Search for the cell housing the specified text and yield its [x, y] center coordinate. 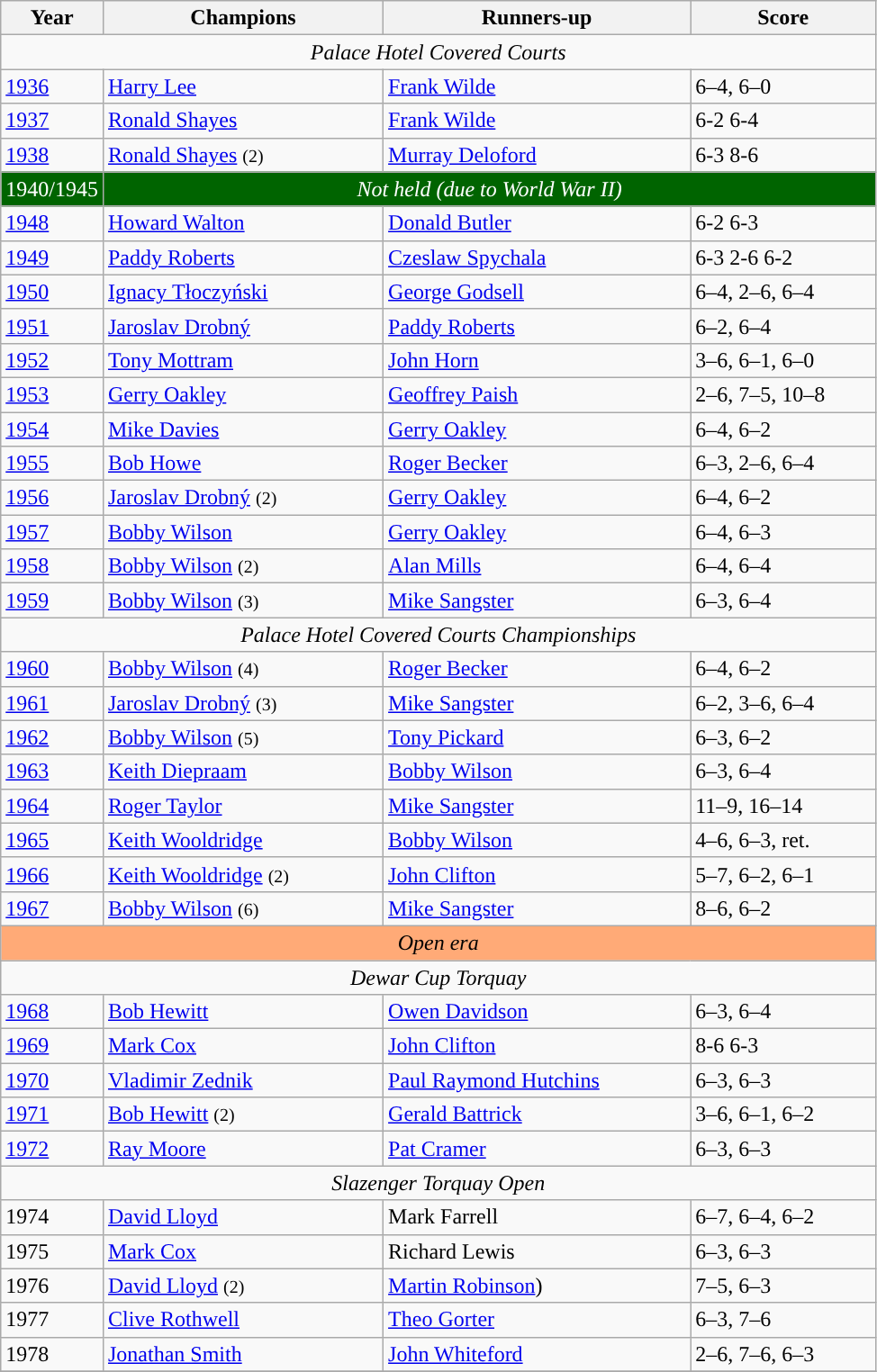
Paul Raymond Hutchins [537, 1080]
1958 [52, 566]
1978 [52, 1354]
Keith Wooldridge [243, 840]
Tony Mottram [243, 360]
6–3, 7–6 [783, 1320]
George Godsell [537, 292]
Pat Cramer [537, 1149]
1962 [52, 737]
1948 [52, 223]
Keith Diepraam [243, 772]
6–3, 6–2 [783, 737]
Slazenger Torquay Open [438, 1183]
David Lloyd [243, 1217]
1966 [52, 874]
Bobby Wilson (5) [243, 737]
1949 [52, 257]
Clive Rothwell [243, 1320]
Palace Hotel Covered Courts Championships [438, 635]
Ignacy Tłoczyński [243, 292]
Mike Davies [243, 429]
Jonathan Smith [243, 1354]
Murray Deloford [537, 155]
1956 [52, 498]
8–6, 6–2 [783, 908]
1965 [52, 840]
1955 [52, 464]
Vladimir Zednik [243, 1080]
1936 [52, 86]
Ronald Shayes (2) [243, 155]
6–4, 6–4 [783, 566]
Theo Gorter [537, 1320]
1977 [52, 1320]
5–7, 6–2, 6–1 [783, 874]
6-2 6-4 [783, 121]
1963 [52, 772]
Palace Hotel Covered Courts [438, 52]
1953 [52, 394]
Bob Hewitt (2) [243, 1115]
3–6, 6–1, 6–2 [783, 1115]
8-6 6-3 [783, 1046]
6–7, 6–4, 6–2 [783, 1217]
1964 [52, 806]
6–2, 6–4 [783, 326]
1938 [52, 155]
Harry Lee [243, 86]
1940/1945 [52, 189]
1951 [52, 326]
Richard Lewis [537, 1251]
Alan Mills [537, 566]
1970 [52, 1080]
Donald Butler [537, 223]
1954 [52, 429]
6–4, 6–3 [783, 532]
Jaroslav Drobný (2) [243, 498]
Bobby Wilson (3) [243, 600]
1959 [52, 600]
6–2, 3–6, 6–4 [783, 703]
3–6, 6–1, 6–0 [783, 360]
6-2 6-3 [783, 223]
Score [783, 18]
Bobby Wilson (2) [243, 566]
Champions [243, 18]
1968 [52, 1012]
Bobby Wilson (4) [243, 669]
Bobby Wilson (6) [243, 908]
Howard Walton [243, 223]
Open era [438, 943]
1972 [52, 1149]
Dewar Cup Torquay [438, 977]
1976 [52, 1286]
Jaroslav Drobný (3) [243, 703]
6-3 2-6 6-2 [783, 257]
Ray Moore [243, 1149]
Ronald Shayes [243, 121]
Bob Howe [243, 464]
2–6, 7–5, 10–8 [783, 394]
Owen Davidson [537, 1012]
Runners-up [537, 18]
Year [52, 18]
1960 [52, 669]
1974 [52, 1217]
David Lloyd (2) [243, 1286]
Tony Pickard [537, 737]
1950 [52, 292]
John Whiteford [537, 1354]
1975 [52, 1251]
6-3 8-6 [783, 155]
1937 [52, 121]
Bob Hewitt [243, 1012]
1952 [52, 360]
1971 [52, 1115]
Mark Farrell [537, 1217]
Jaroslav Drobný [243, 326]
6–3, 2–6, 6–4 [783, 464]
2–6, 7–6, 6–3 [783, 1354]
Martin Robinson) [537, 1286]
John Horn [537, 360]
6–4, 2–6, 6–4 [783, 292]
11–9, 16–14 [783, 806]
Gerald Battrick [537, 1115]
Keith Wooldridge (2) [243, 874]
Roger Taylor [243, 806]
Czeslaw Spychala [537, 257]
1969 [52, 1046]
6–4, 6–0 [783, 86]
1961 [52, 703]
Geoffrey Paish [537, 394]
1957 [52, 532]
7–5, 6–3 [783, 1286]
1967 [52, 908]
4–6, 6–3, ret. [783, 840]
Not held (due to World War II) [489, 189]
